Return [x, y] of the center of cell containing provided text 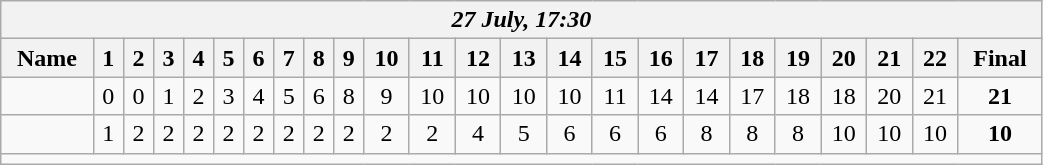
12 [478, 58]
15 [615, 58]
13 [524, 58]
7 [289, 58]
Name [48, 58]
16 [661, 58]
Final [1000, 58]
27 July, 17:30 [522, 20]
22 [935, 58]
19 [798, 58]
